Capture the cell that displays the provided text and extract its (X, Y) central coordinate. 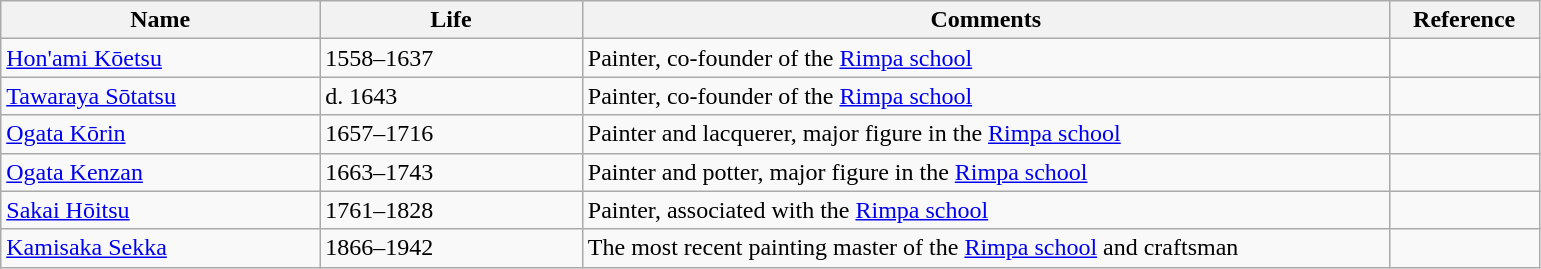
Kamisaka Sekka (160, 248)
1663–1743 (452, 172)
Life (452, 20)
1657–1716 (452, 134)
1761–1828 (452, 210)
Ogata Kenzan (160, 172)
Painter and lacquerer, major figure in the Rimpa school (986, 134)
Painter and potter, major figure in the Rimpa school (986, 172)
Reference (1464, 20)
Comments (986, 20)
Painter, associated with the Rimpa school (986, 210)
Sakai Hōitsu (160, 210)
Tawaraya Sōtatsu (160, 96)
Ogata Kōrin (160, 134)
Hon'ami Kōetsu (160, 58)
The most recent painting master of the Rimpa school and craftsman (986, 248)
d. 1643 (452, 96)
1866–1942 (452, 248)
Name (160, 20)
1558–1637 (452, 58)
